Determine the (x, y) coordinate at the center of the cell enclosing the given text.  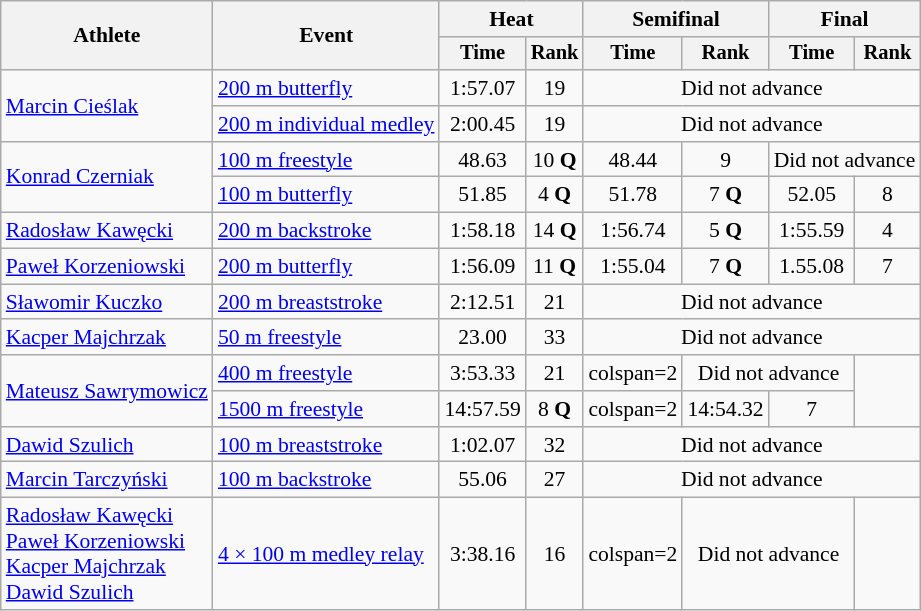
1500 m freestyle (326, 409)
27 (555, 480)
2:00.45 (482, 124)
1:56.74 (632, 231)
Radosław KawęckiPaweł KorzeniowskiKacper MajchrzakDawid Szulich (107, 554)
1:55.04 (632, 267)
Kacper Majchrzak (107, 338)
1:56.09 (482, 267)
Sławomir Kuczko (107, 302)
200 m breaststroke (326, 302)
16 (555, 554)
10 Q (555, 160)
100 m breaststroke (326, 445)
1:58.18 (482, 231)
100 m butterfly (326, 195)
33 (555, 338)
14:54.32 (725, 409)
Event (326, 36)
Final (845, 19)
3:53.33 (482, 373)
3:38.16 (482, 554)
200 m individual medley (326, 124)
Konrad Czerniak (107, 178)
1:55.59 (812, 231)
4 × 100 m medley relay (326, 554)
400 m freestyle (326, 373)
1.55.08 (812, 267)
51.85 (482, 195)
100 m backstroke (326, 480)
48.63 (482, 160)
Marcin Cieślak (107, 106)
Radosław Kawęcki (107, 231)
52.05 (812, 195)
100 m freestyle (326, 160)
Mateusz Sawrymowicz (107, 390)
Semifinal (676, 19)
Heat (511, 19)
9 (725, 160)
14 Q (555, 231)
23.00 (482, 338)
Paweł Korzeniowski (107, 267)
11 Q (555, 267)
50 m freestyle (326, 338)
Athlete (107, 36)
200 m backstroke (326, 231)
8 (888, 195)
2:12.51 (482, 302)
1:57.07 (482, 88)
55.06 (482, 480)
Dawid Szulich (107, 445)
4 (888, 231)
48.44 (632, 160)
4 Q (555, 195)
14:57.59 (482, 409)
8 Q (555, 409)
5 Q (725, 231)
32 (555, 445)
Marcin Tarczyński (107, 480)
1:02.07 (482, 445)
51.78 (632, 195)
